Capture the cell that displays the provided text and extract its (x, y) central coordinate. 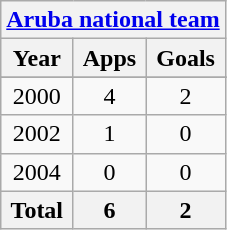
1 (110, 134)
2004 (37, 172)
Goals (186, 58)
2002 (37, 134)
6 (110, 210)
4 (110, 96)
Total (37, 210)
Aruba national team (113, 20)
Year (37, 58)
2000 (37, 96)
Apps (110, 58)
